Scan for the cell matching the given text and deliver its (X, Y) coordinate at center. 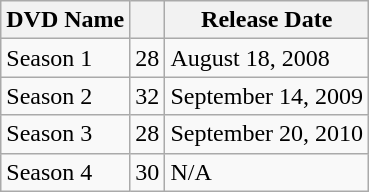
30 (148, 172)
32 (148, 96)
Season 4 (66, 172)
Release Date (267, 20)
Season 1 (66, 58)
N/A (267, 172)
Season 3 (66, 134)
DVD Name (66, 20)
September 14, 2009 (267, 96)
August 18, 2008 (267, 58)
September 20, 2010 (267, 134)
Season 2 (66, 96)
